From the cell containing the given text, extract its center point as (X, Y) coordinate. 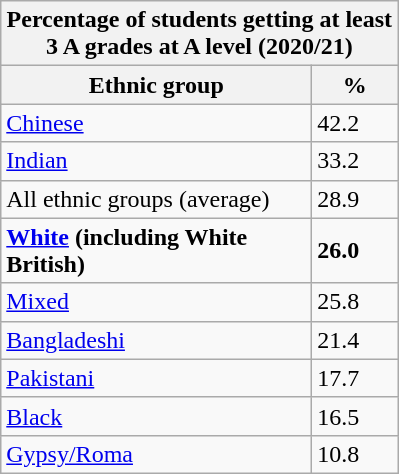
Bangladeshi (156, 340)
Indian (156, 161)
28.9 (355, 199)
26.0 (355, 250)
Gypsy/Roma (156, 454)
Pakistani (156, 378)
33.2 (355, 161)
21.4 (355, 340)
16.5 (355, 416)
Chinese (156, 123)
Ethnic group (156, 85)
Black (156, 416)
10.8 (355, 454)
White (including White British) (156, 250)
Mixed (156, 302)
% (355, 85)
25.8 (355, 302)
42.2 (355, 123)
Percentage of students getting at least 3 A grades at A level (2020/21) (200, 34)
17.7 (355, 378)
All ethnic groups (average) (156, 199)
